For the text-containing cell, return its midpoint in [X, Y] coordinate format. 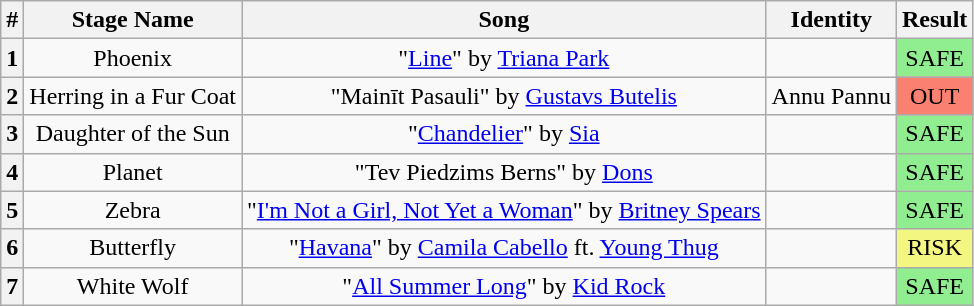
2 [12, 96]
OUT [934, 96]
Annu Pannu [831, 96]
Song [504, 20]
"Chandelier" by Sia [504, 134]
"All Summer Long" by Kid Rock [504, 286]
Phoenix [133, 58]
"I'm Not a Girl, Not Yet a Woman" by Britney Spears [504, 210]
"Line" by Triana Park [504, 58]
Planet [133, 172]
1 [12, 58]
RISK [934, 248]
Identity [831, 20]
Butterfly [133, 248]
Daughter of the Sun [133, 134]
3 [12, 134]
Result [934, 20]
"Tev Piedzims Berns" by Dons [504, 172]
Stage Name [133, 20]
4 [12, 172]
5 [12, 210]
"Havana" by Camila Cabello ft. Young Thug [504, 248]
Zebra [133, 210]
6 [12, 248]
White Wolf [133, 286]
Herring in a Fur Coat [133, 96]
"Mainīt Pasauli" by Gustavs Butelis [504, 96]
7 [12, 286]
# [12, 20]
